Provide the [X, Y] coordinate of the cell's center where the given text is located.  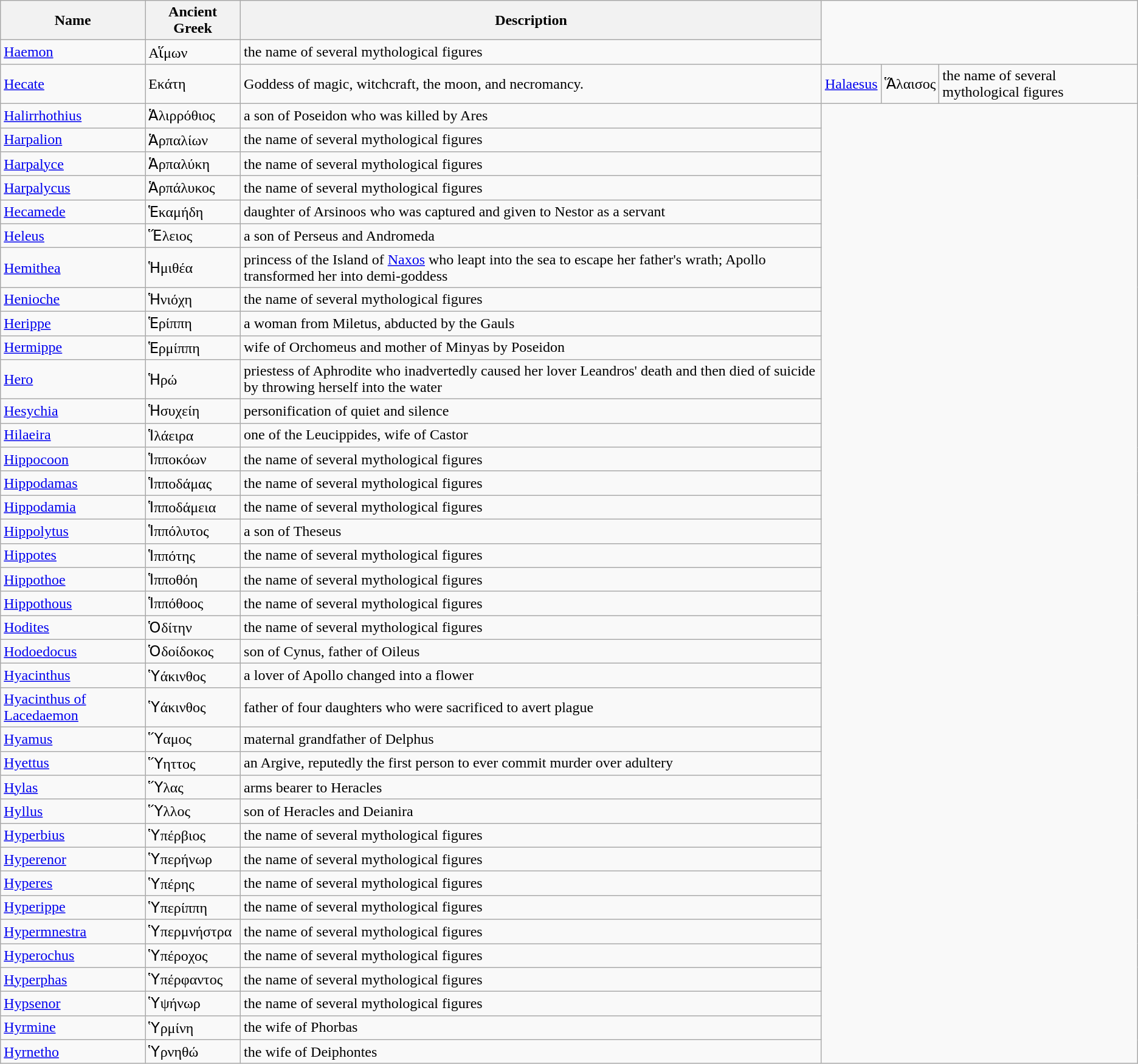
Ἱλάειρα [193, 435]
Heleus [73, 236]
Hyperenor [73, 859]
daughter of Arsinoos who was captured and given to Nestor as a servant [531, 212]
Hyrnetho [73, 1052]
priestess of Aphrodite who inadvertedly caused her lover Leandros' death and then died of suicide by throwing herself into the water [531, 379]
Hippotes [73, 555]
Hyperochus [73, 955]
Hyperes [73, 884]
Hermippe [73, 348]
a lover of Apollo changed into a flower [531, 676]
Hypsenor [73, 1004]
Ὑπέρης [193, 884]
a woman from Miletus, abducted by the Gauls [531, 323]
Halirrhothius [73, 115]
Ὑπερίππη [193, 907]
a son of Poseidon who was killed by Ares [531, 115]
Hyperbius [73, 836]
Hyperippe [73, 907]
Hyamus [73, 739]
Ὑρμίνη [193, 1028]
Ἁρπαλίων [193, 140]
Hippothous [73, 603]
Ἱπποδάμας [193, 483]
Ὕαμος [193, 739]
Hyacinthus [73, 676]
Αἵμων [193, 52]
Halaesus [851, 84]
Hippolytus [73, 531]
Ἁρπαλύκη [193, 164]
Ἱππόλυτος [193, 531]
Hero [73, 379]
Ἕλειος [193, 236]
Ἑκαμήδη [193, 212]
Hypermnestra [73, 932]
son of Heracles and Deianira [531, 811]
Ἑρίππη [193, 323]
Ὑπέροχος [193, 955]
Ἱππότης [193, 555]
Hemithea [73, 267]
the wife of Deiphontes [531, 1052]
Hodoedocus [73, 651]
Hylas [73, 788]
Hyrmine [73, 1028]
Ἡνιόχη [193, 300]
Ὕλλος [193, 811]
Ὕηττος [193, 763]
Ὑπερμνήστρα [193, 932]
Goddess of magic, witchcraft, the moon, and necromancy. [531, 84]
princess of the Island of Naxos who leapt into the sea to escape her father's wrath; Apollo transformed her into demi-goddess [531, 267]
Ὑψήνωρ [193, 1004]
Ἑρμίππη [193, 348]
Ὁδοίδοκος [193, 651]
Harpalycus [73, 188]
Hyllus [73, 811]
arms bearer to Heracles [531, 788]
personification of quiet and silence [531, 411]
Name [73, 21]
Ὑπέρβιος [193, 836]
Hecate [73, 84]
a son of Theseus [531, 531]
son of Cynus, father of Oileus [531, 651]
Ἱπποδάμεια [193, 507]
Ἱπποθόη [193, 580]
Hodites [73, 628]
Εκάτη [193, 84]
Ὑρνηθώ [193, 1052]
Ἡμιθέα [193, 267]
Ὁδίτην [193, 628]
Ἁρπάλυκος [193, 188]
Harpalyce [73, 164]
Haemon [73, 52]
Ὑπερήνωρ [193, 859]
a son of Perseus and Andromeda [531, 236]
Ὑπέρφαντος [193, 980]
Ἡρώ [193, 379]
Hilaeira [73, 435]
Ὕλας [193, 788]
Ἡσυχείη [193, 411]
Hippothoe [73, 580]
an Argive, reputedly the first person to ever commit murder over adultery [531, 763]
Ἅλαισος [910, 84]
Ἁλιρρόθιος [193, 115]
Hippodamas [73, 483]
Ancient Greek [193, 21]
Hyettus [73, 763]
Henioche [73, 300]
Hyacinthus of Lacedaemon [73, 707]
Herippe [73, 323]
Hippocoon [73, 459]
Hecamede [73, 212]
Harpalion [73, 140]
Hyperphas [73, 980]
Ἱπποκόων [193, 459]
Hippodamia [73, 507]
wife of Orchomeus and mother of Minyas by Poseidon [531, 348]
maternal grandfather of Delphus [531, 739]
the wife of Phorbas [531, 1028]
one of the Leucippides, wife of Castor [531, 435]
Ἱππόθοος [193, 603]
Description [531, 21]
Hesychia [73, 411]
father of four daughters who were sacrificed to avert plague [531, 707]
